Find where the given text appears and provide that cell's center as (x, y) coordinate. 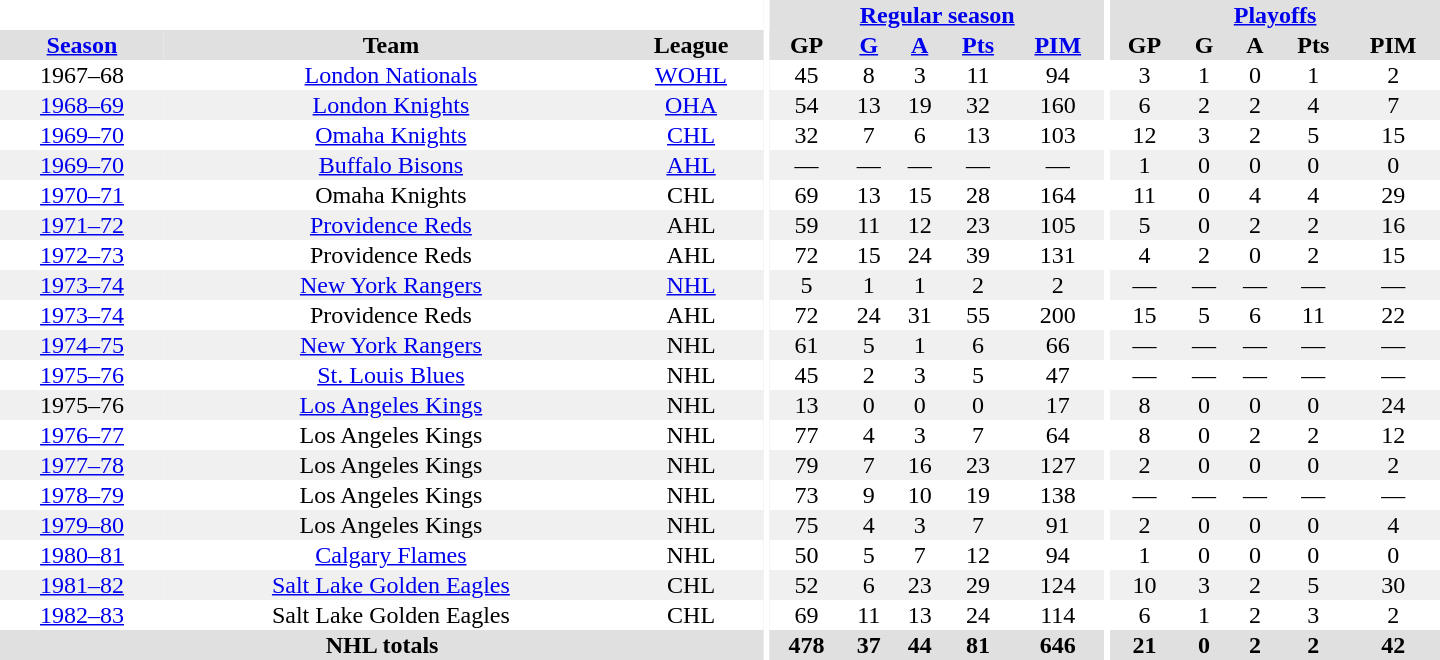
30 (1393, 585)
London Knights (391, 105)
103 (1058, 135)
London Nationals (391, 75)
138 (1058, 495)
28 (978, 195)
64 (1058, 435)
79 (806, 465)
OHA (691, 105)
1972–73 (82, 255)
31 (920, 315)
1982–83 (82, 615)
1971–72 (82, 225)
91 (1058, 525)
NHL totals (382, 645)
50 (806, 555)
1977–78 (82, 465)
47 (1058, 375)
37 (868, 645)
St. Louis Blues (391, 375)
1967–68 (82, 75)
1981–82 (82, 585)
75 (806, 525)
League (691, 45)
1968–69 (82, 105)
66 (1058, 345)
1979–80 (82, 525)
Playoffs (1275, 15)
105 (1058, 225)
131 (1058, 255)
Season (82, 45)
1974–75 (82, 345)
160 (1058, 105)
124 (1058, 585)
22 (1393, 315)
42 (1393, 645)
646 (1058, 645)
478 (806, 645)
81 (978, 645)
1970–71 (82, 195)
59 (806, 225)
114 (1058, 615)
44 (920, 645)
39 (978, 255)
52 (806, 585)
Team (391, 45)
1976–77 (82, 435)
WOHL (691, 75)
1978–79 (82, 495)
73 (806, 495)
200 (1058, 315)
Regular season (938, 15)
9 (868, 495)
127 (1058, 465)
21 (1144, 645)
164 (1058, 195)
1980–81 (82, 555)
Buffalo Bisons (391, 165)
77 (806, 435)
54 (806, 105)
17 (1058, 405)
Calgary Flames (391, 555)
61 (806, 345)
55 (978, 315)
